Detect which cell encompasses the target text, then output its [X, Y] center coordinate. 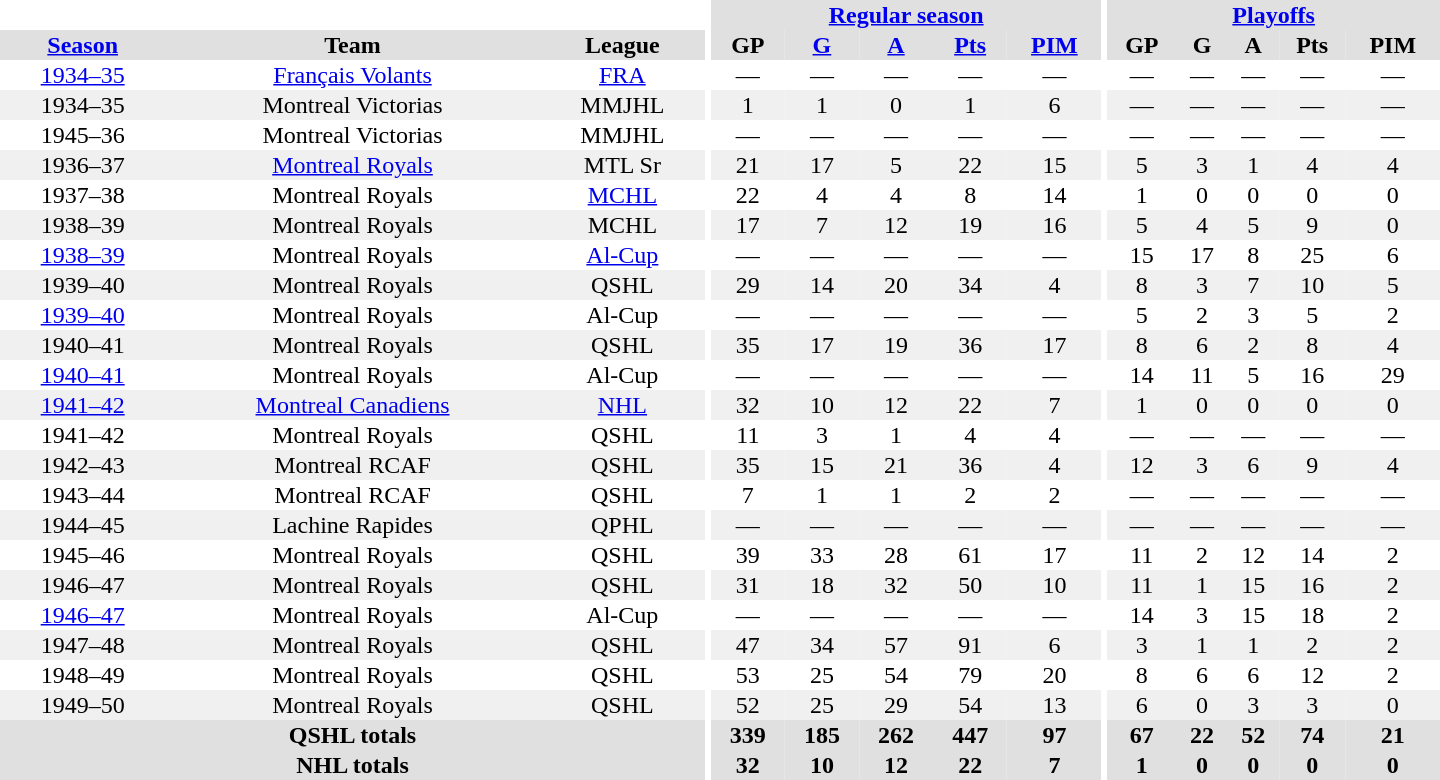
28 [896, 555]
QSHL totals [352, 735]
53 [748, 675]
74 [1312, 735]
185 [822, 735]
97 [1054, 735]
39 [748, 555]
1945–36 [82, 135]
1944–45 [82, 525]
57 [896, 645]
FRA [622, 75]
1947–48 [82, 645]
Season [82, 45]
1949–50 [82, 705]
47 [748, 645]
Montreal Canadiens [352, 405]
1936–37 [82, 165]
QPHL [622, 525]
1945–46 [82, 555]
MTL Sr [622, 165]
33 [822, 555]
1948–49 [82, 675]
1942–43 [82, 465]
Regular season [906, 15]
1943–44 [82, 495]
League [622, 45]
Team [352, 45]
447 [970, 735]
79 [970, 675]
Français Volants [352, 75]
Playoffs [1274, 15]
31 [748, 585]
61 [970, 555]
50 [970, 585]
NHL totals [352, 765]
91 [970, 645]
NHL [622, 405]
339 [748, 735]
13 [1054, 705]
1937–38 [82, 195]
Lachine Rapides [352, 525]
262 [896, 735]
67 [1142, 735]
